Identify which cell holds the provided text, then report its [x, y] central coordinate. 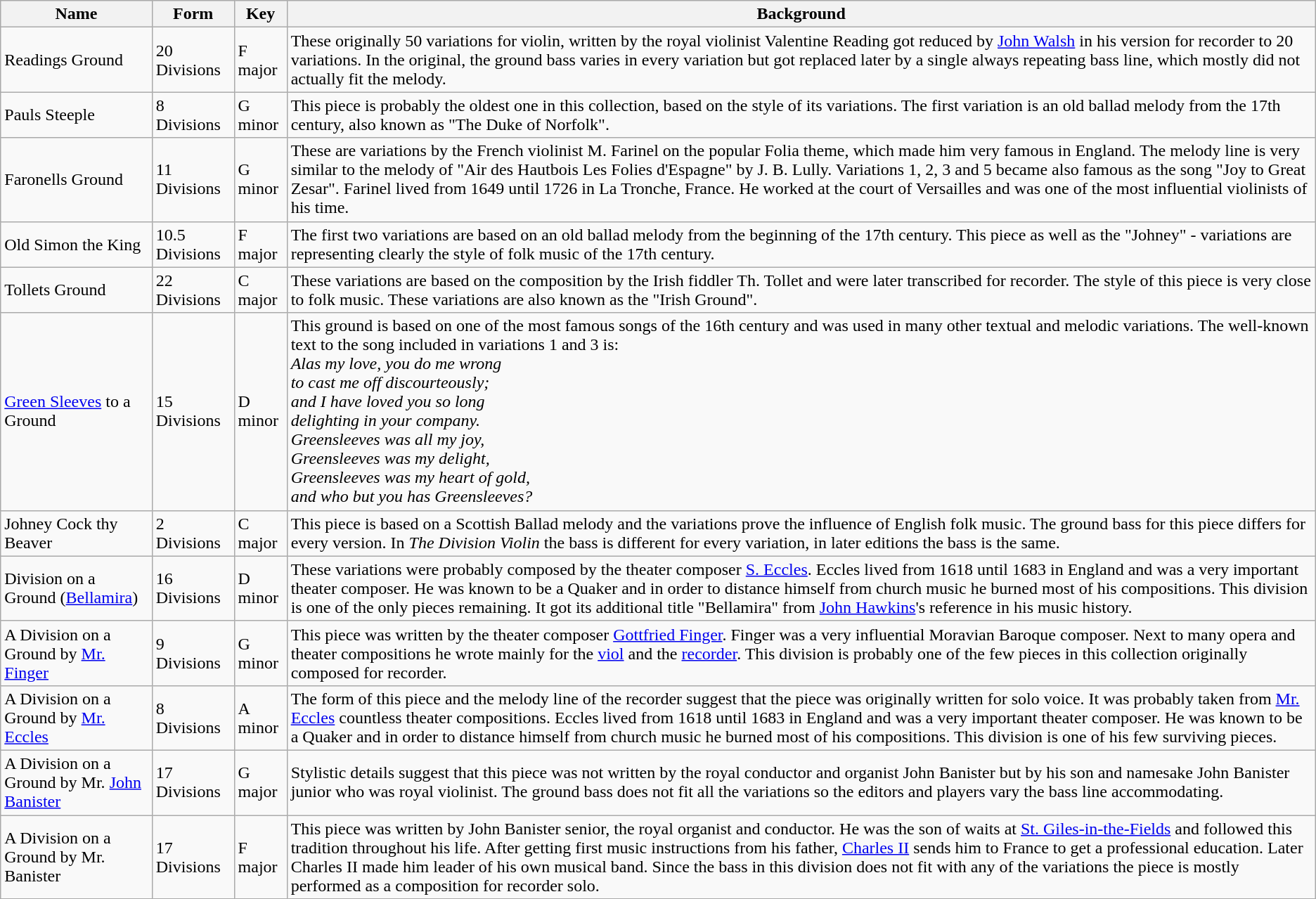
Johney Cock thy Beaver [76, 533]
20 Divisions [193, 60]
Background [801, 14]
Name [76, 14]
Old Simon the King [76, 245]
Faronells Ground [76, 180]
A minor [260, 718]
Pauls Steeple [76, 115]
Form [193, 14]
10.5 Divisions [193, 245]
A Division on a Ground by Mr. John Banister [76, 782]
A Division on a Ground by Mr. Eccles [76, 718]
Green Sleeves to a Ground [76, 412]
2 Divisions [193, 533]
G major [260, 782]
Tollets Ground [76, 290]
A Division on a Ground by Mr. Finger [76, 653]
16 Divisions [193, 588]
9 Divisions [193, 653]
11 Divisions [193, 180]
A Division on a Ground by Mr. Banister [76, 858]
Division on a Ground (Bellamira) [76, 588]
22 Divisions [193, 290]
Key [260, 14]
15 Divisions [193, 412]
Readings Ground [76, 60]
